Pinpoint the cell where the given text exists, returning its [X, Y] midpoint coordinate. 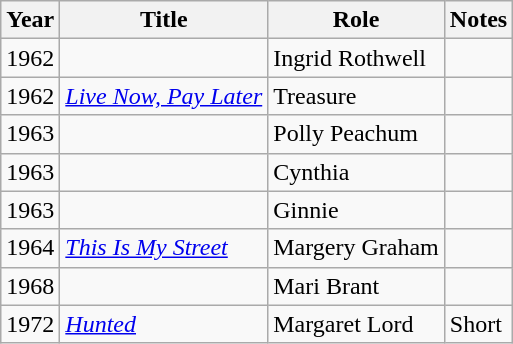
Notes [478, 20]
This Is My Street [164, 248]
Ingrid Rothwell [356, 58]
Hunted [164, 324]
Live Now, Pay Later [164, 96]
Margery Graham [356, 248]
Mari Brant [356, 286]
Margaret Lord [356, 324]
Polly Peachum [356, 134]
Year [30, 20]
Role [356, 20]
Title [164, 20]
1968 [30, 286]
Cynthia [356, 172]
1964 [30, 248]
Ginnie [356, 210]
1972 [30, 324]
Short [478, 324]
Treasure [356, 96]
